Detect which cell encompasses the target text, then output its [x, y] center coordinate. 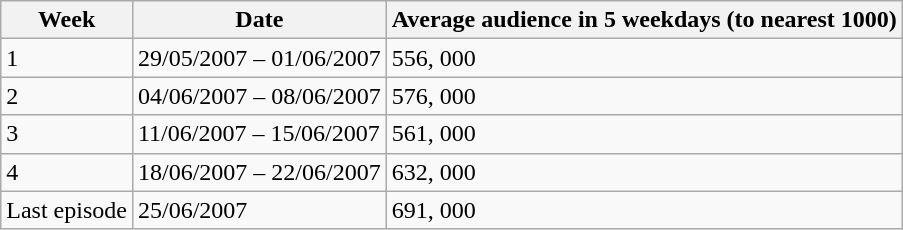
18/06/2007 – 22/06/2007 [259, 172]
Date [259, 20]
556, 000 [644, 58]
2 [67, 96]
Last episode [67, 210]
11/06/2007 – 15/06/2007 [259, 134]
632, 000 [644, 172]
25/06/2007 [259, 210]
04/06/2007 – 08/06/2007 [259, 96]
576, 000 [644, 96]
1 [67, 58]
561, 000 [644, 134]
3 [67, 134]
29/05/2007 – 01/06/2007 [259, 58]
Average audience in 5 weekdays (to nearest 1000) [644, 20]
691, 000 [644, 210]
4 [67, 172]
Week [67, 20]
